Identify which cell holds the provided text, then report its (x, y) central coordinate. 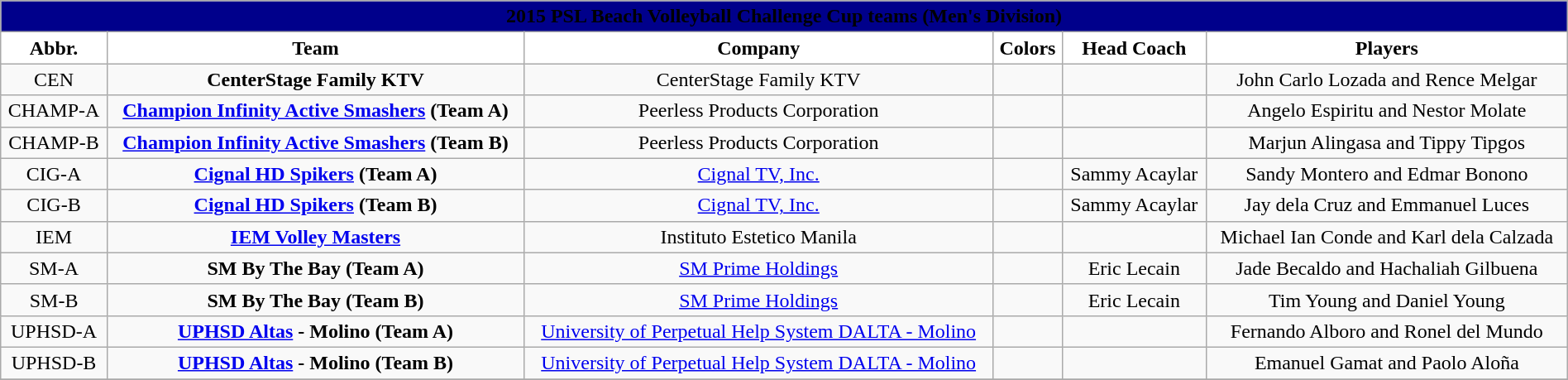
Fernando Alboro and Ronel del Mundo (1386, 331)
Company (759, 48)
UPHSD Altas - Molino (Team A) (315, 331)
Sandy Montero and Edmar Bonono (1386, 174)
Cignal HD Spikers (Team B) (315, 205)
UPHSD-B (55, 363)
Abbr. (55, 48)
SM By The Bay (Team B) (315, 300)
SM By The Bay (Team A) (315, 268)
Marjun Alingasa and Tippy Tipgos (1386, 142)
CHAMP-A (55, 111)
IEM (55, 237)
2015 PSL Beach Volleyball Challenge Cup teams (Men's Division) (784, 17)
CIG-B (55, 205)
Emanuel Gamat and Paolo Aloña (1386, 363)
Team (315, 48)
Angelo Espiritu and Nestor Molate (1386, 111)
John Carlo Lozada and Rence Melgar (1386, 79)
CEN (55, 79)
Champion Infinity Active Smashers (Team B) (315, 142)
Jay dela Cruz and Emmanuel Luces (1386, 205)
Michael Ian Conde and Karl dela Calzada (1386, 237)
Players (1386, 48)
Head Coach (1134, 48)
Champion Infinity Active Smashers (Team A) (315, 111)
SM-B (55, 300)
Colors (1027, 48)
SM-A (55, 268)
Jade Becaldo and Hachaliah Gilbuena (1386, 268)
UPHSD Altas - Molino (Team B) (315, 363)
Tim Young and Daniel Young (1386, 300)
IEM Volley Masters (315, 237)
CHAMP-B (55, 142)
Cignal HD Spikers (Team A) (315, 174)
CIG-A (55, 174)
UPHSD-A (55, 331)
Instituto Estetico Manila (759, 237)
